Determine the (X, Y) coordinate at the center of the cell enclosing the given text.  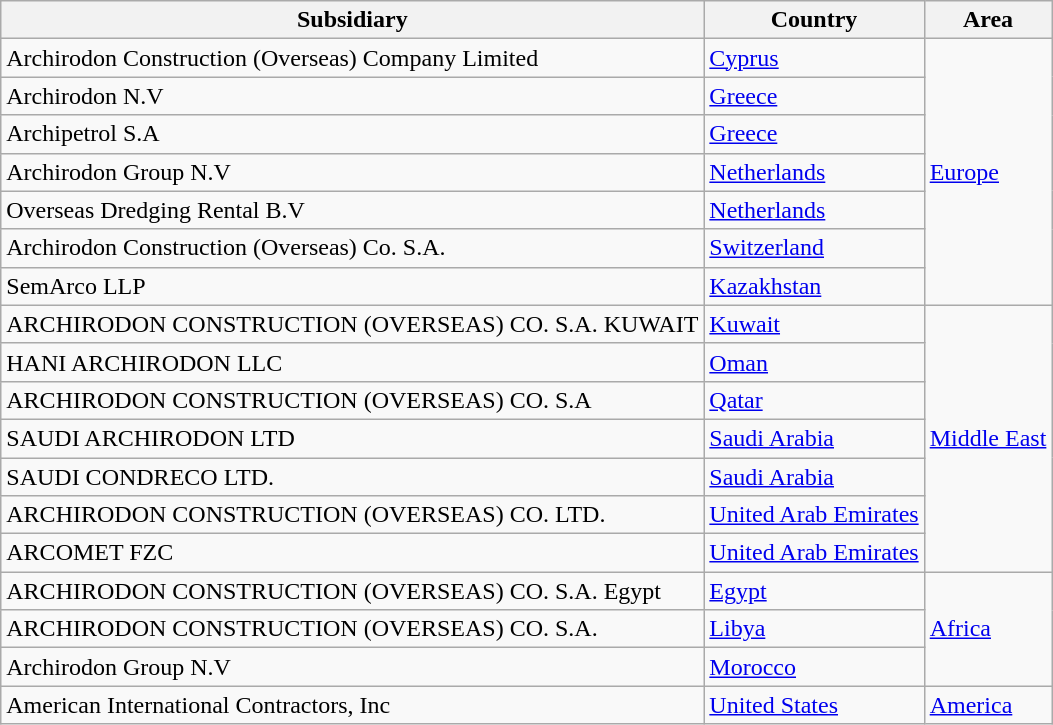
SAUDI ARCHIRODON LTD (352, 438)
Overseas Dredging Rental B.V (352, 210)
Middle East (988, 438)
ARCHIRODON CONSTRUCTION (OVERSEAS) CO. S.A. Egypt (352, 591)
Subsidiary (352, 20)
Country (814, 20)
Area (988, 20)
Africa (988, 629)
Switzerland (814, 248)
HANI ARCHIRODON LLC (352, 362)
Morocco (814, 667)
Cyprus (814, 58)
America (988, 705)
Oman (814, 362)
Europe (988, 172)
ARCOMET FZC (352, 553)
Kazakhstan (814, 286)
ARCHIRODON CONSTRUCTION (OVERSEAS) CO. S.A (352, 400)
SAUDI CONDRECO LTD. (352, 477)
United States (814, 705)
Archirodon Construction (Overseas) Co. S.A. (352, 248)
ARCHIRODON CONSTRUCTION (OVERSEAS) CO. S.A. KUWAIT (352, 324)
Libya (814, 629)
Archipetrol S.A (352, 134)
SemArco LLP (352, 286)
Archirodon Construction (Overseas) Company Limited (352, 58)
Qatar (814, 400)
Kuwait (814, 324)
ARCHIRODON CONSTRUCTION (OVERSEAS) CO. LTD. (352, 515)
American International Contractors, Inc (352, 705)
ARCHIRODON CONSTRUCTION (OVERSEAS) CO. S.A. (352, 629)
Egypt (814, 591)
Archirodon N.V (352, 96)
